Pinpoint the cell where the given text exists, returning its (x, y) midpoint coordinate. 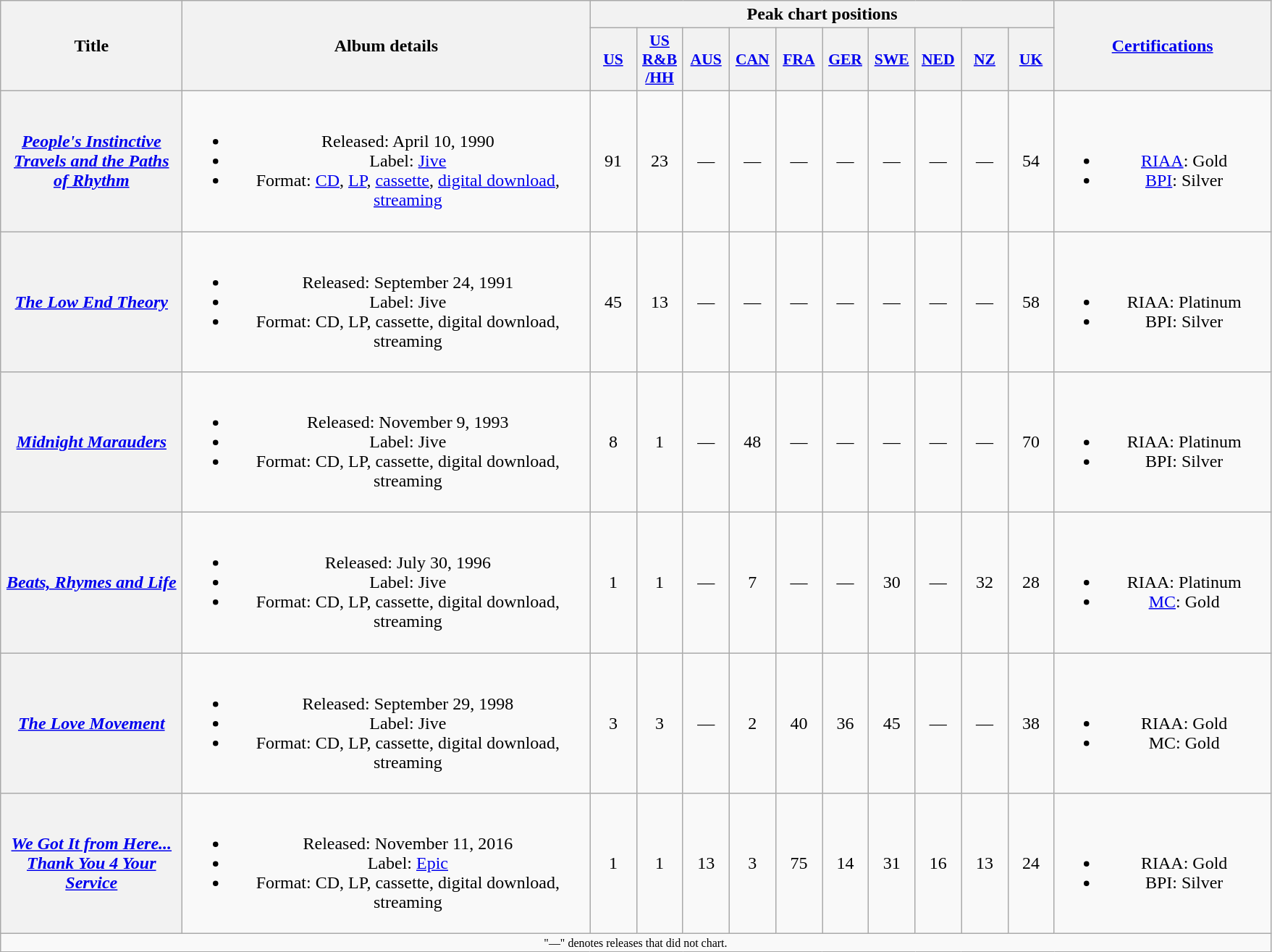
40 (799, 723)
75 (799, 864)
SWE (892, 59)
RIAA: PlatinumMC: Gold (1163, 583)
Title (91, 46)
Released: November 11, 2016Label: EpicFormat: CD, LP, cassette, digital download, streaming (387, 864)
US (613, 59)
"—" denotes releases that did not chart. (636, 943)
7 (752, 583)
Peak chart positions (822, 14)
Released: July 30, 1996Label: JiveFormat: CD, LP, cassette, digital download, streaming (387, 583)
23 (660, 161)
38 (1031, 723)
31 (892, 864)
48 (752, 442)
54 (1031, 161)
30 (892, 583)
14 (846, 864)
Album details (387, 46)
32 (985, 583)
Midnight Marauders (91, 442)
GER (846, 59)
Released: September 24, 1991Label: JiveFormat: CD, LP, cassette, digital download, streaming (387, 302)
28 (1031, 583)
FRA (799, 59)
NZ (985, 59)
The Love Movement (91, 723)
Certifications (1163, 46)
2 (752, 723)
Released: November 9, 1993Label: JiveFormat: CD, LP, cassette, digital download, streaming (387, 442)
CAN (752, 59)
UK (1031, 59)
The Low End Theory (91, 302)
16 (938, 864)
Beats, Rhymes and Life (91, 583)
91 (613, 161)
AUS (706, 59)
People's Instinctive Travels and the Paths of Rhythm (91, 161)
Released: April 10, 1990Label: JiveFormat: CD, LP, cassette, digital download, streaming (387, 161)
36 (846, 723)
USR&B/HH (660, 59)
24 (1031, 864)
8 (613, 442)
We Got It from Here... Thank You 4 Your Service (91, 864)
Released: September 29, 1998Label: JiveFormat: CD, LP, cassette, digital download, streaming (387, 723)
NED (938, 59)
RIAA: GoldMC: Gold (1163, 723)
70 (1031, 442)
58 (1031, 302)
